Determine the (x, y) coordinate at the center of the cell enclosing the given text.  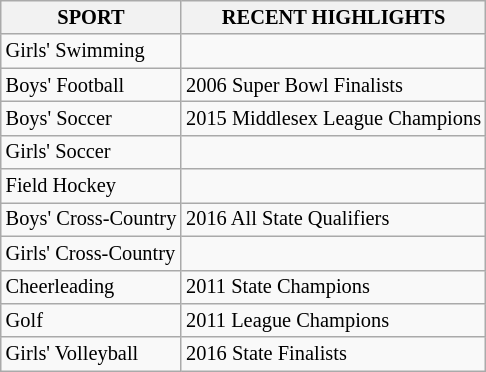
2015 Middlesex League Champions (334, 118)
2011 League Champions (334, 320)
Girls' Soccer (91, 152)
2011 State Champions (334, 287)
2006 Super Bowl Finalists (334, 85)
Boys' Football (91, 85)
Cheerleading (91, 287)
Girls' Volleyball (91, 354)
Boys' Soccer (91, 118)
2016 State Finalists (334, 354)
2016 All State Qualifiers (334, 219)
Golf (91, 320)
SPORT (91, 17)
RECENT HIGHLIGHTS (334, 17)
Boys' Cross-Country (91, 219)
Girls' Swimming (91, 51)
Girls' Cross-Country (91, 253)
Field Hockey (91, 186)
